Determine the (x, y) coordinate at the center of the cell enclosing the given text.  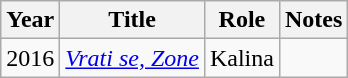
Title (132, 20)
Year (30, 20)
2016 (30, 58)
Kalina (242, 58)
Vrati se, Zone (132, 58)
Role (242, 20)
Notes (313, 20)
